Search for the cell housing the specified text and yield its (X, Y) center coordinate. 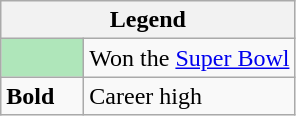
Legend (148, 20)
Career high (190, 96)
Bold (42, 96)
Won the Super Bowl (190, 58)
